Capture the cell that displays the provided text and extract its (X, Y) central coordinate. 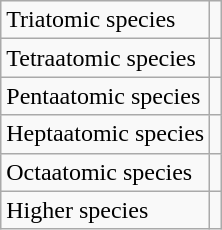
Heptaatomic species (106, 134)
Higher species (106, 210)
Tetraatomic species (106, 58)
Triatomic species (106, 20)
Pentaatomic species (106, 96)
Octaatomic species (106, 172)
